Return the [X, Y] coordinate for the center point of the cell that contains the specified text.  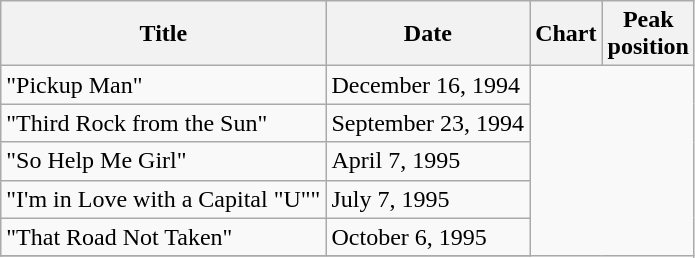
Chart [566, 34]
"Pickup Man" [164, 85]
"Third Rock from the Sun" [164, 123]
Date [428, 34]
Title [164, 34]
"I'm in Love with a Capital "U"" [164, 199]
October 6, 1995 [428, 237]
September 23, 1994 [428, 123]
"That Road Not Taken" [164, 237]
December 16, 1994 [428, 85]
"So Help Me Girl" [164, 161]
Peakposition [648, 34]
April 7, 1995 [428, 161]
July 7, 1995 [428, 199]
